For the text-containing cell, return its midpoint in (X, Y) coordinate format. 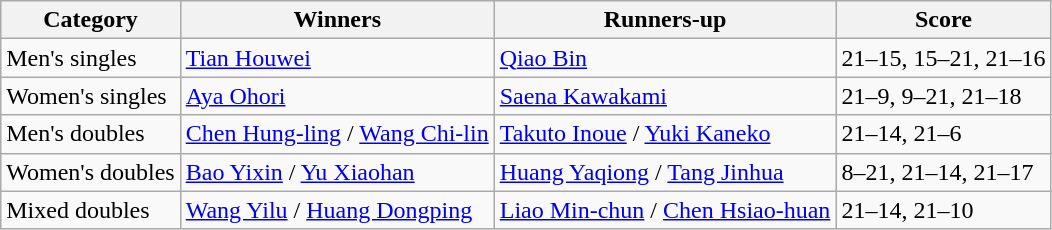
Women's singles (90, 96)
21–15, 15–21, 21–16 (944, 58)
Saena Kawakami (665, 96)
Takuto Inoue / Yuki Kaneko (665, 134)
21–9, 9–21, 21–18 (944, 96)
Tian Houwei (337, 58)
Winners (337, 20)
Liao Min-chun / Chen Hsiao-huan (665, 210)
Huang Yaqiong / Tang Jinhua (665, 172)
21–14, 21–6 (944, 134)
Mixed doubles (90, 210)
Score (944, 20)
Aya Ohori (337, 96)
Men's singles (90, 58)
Men's doubles (90, 134)
Women's doubles (90, 172)
8–21, 21–14, 21–17 (944, 172)
Category (90, 20)
Chen Hung-ling / Wang Chi-lin (337, 134)
21–14, 21–10 (944, 210)
Bao Yixin / Yu Xiaohan (337, 172)
Wang Yilu / Huang Dongping (337, 210)
Qiao Bin (665, 58)
Runners-up (665, 20)
